Determine the [X, Y] coordinate at the center of the cell enclosing the given text.  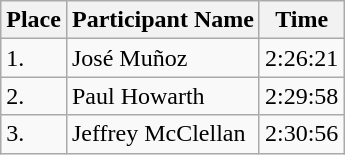
3. [34, 134]
1. [34, 58]
Jeffrey McClellan [162, 134]
2:29:58 [301, 96]
Participant Name [162, 20]
2:30:56 [301, 134]
2. [34, 96]
Paul Howarth [162, 96]
Place [34, 20]
2:26:21 [301, 58]
Time [301, 20]
José Muñoz [162, 58]
